Extract the [X, Y] coordinate from the center of the cell holding the provided text.  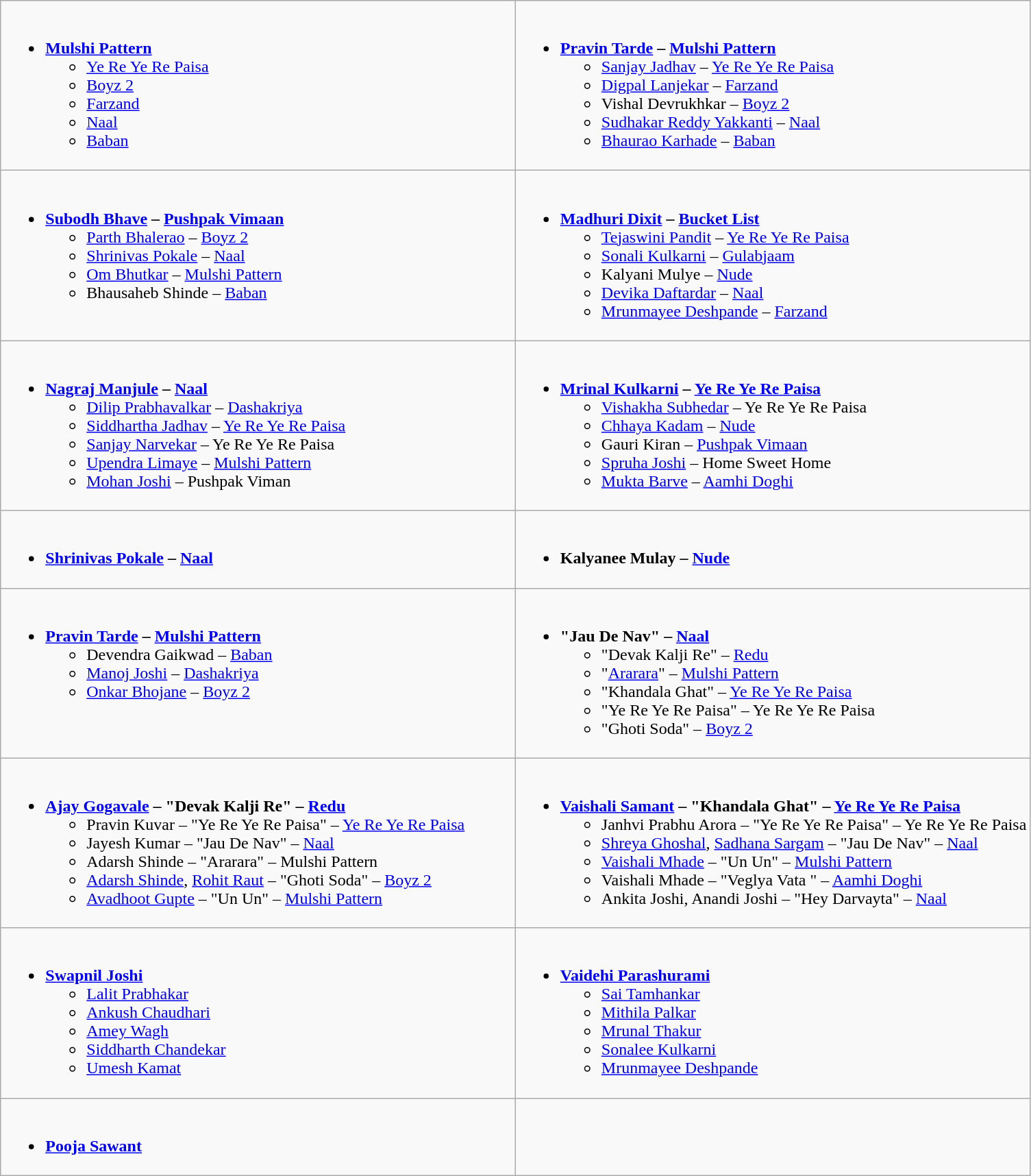
Pravin Tarde – Mulshi PatternDevendra Gaikwad – BabanManoj Joshi – DashakriyaOnkar Bhojane – Boyz 2 [258, 673]
Mulshi PatternYe Re Ye Re PaisaBoyz 2FarzandNaalBaban [258, 86]
Shrinivas Pokale – Naal [258, 550]
Vaidehi ParashuramiSai TamhankarMithila PalkarMrunal ThakurSonalee KulkarniMrunmayee Deshpande [773, 1013]
Swapnil JoshiLalit PrabhakarAnkush ChaudhariAmey WaghSiddharth ChandekarUmesh Kamat [258, 1013]
Kalyanee Mulay – Nude [773, 550]
Subodh Bhave – Pushpak VimaanParth Bhalerao – Boyz 2Shrinivas Pokale – NaalOm Bhutkar – Mulshi PatternBhausaheb Shinde – Baban [258, 256]
Pooja Sawant [258, 1136]
